Pinpoint the cell where the given text exists, returning its (x, y) midpoint coordinate. 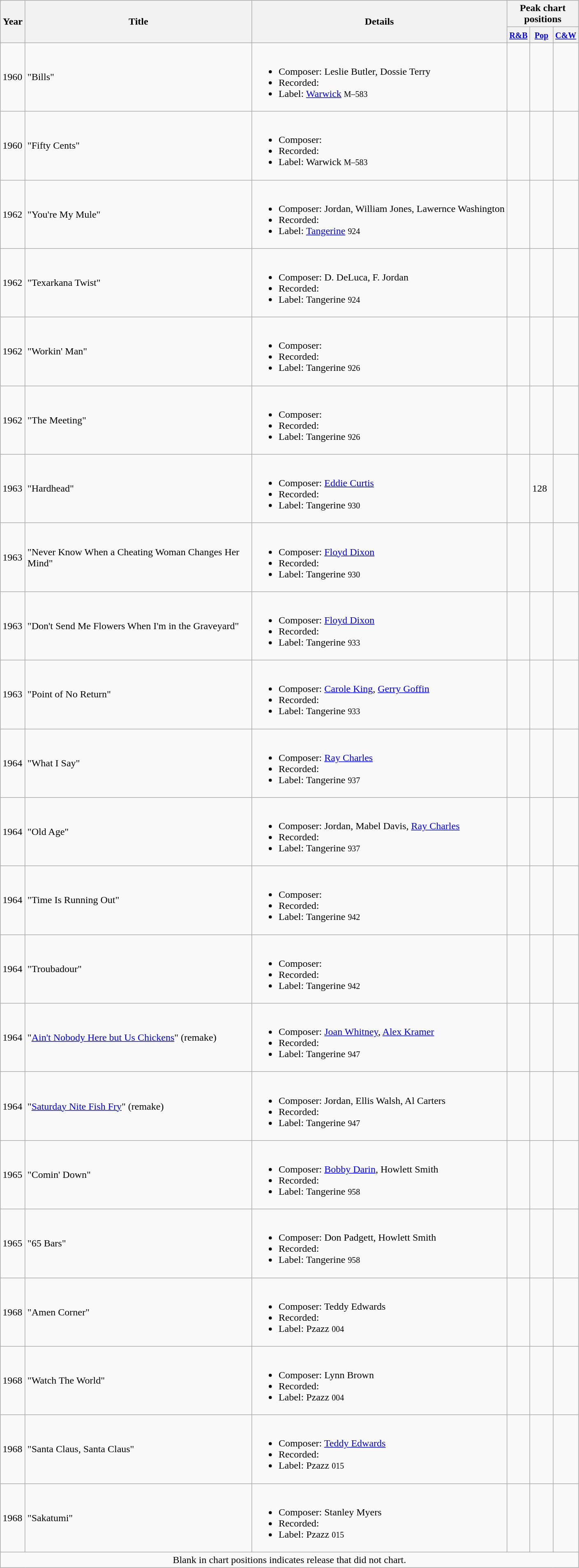
Composer: Bobby Darin, Howlett SmithRecorded:Label: Tangerine 958 (379, 1175)
"Don't Send Me Flowers When I'm in the Graveyard" (138, 626)
Composer: Teddy EdwardsRecorded:Label: Pzazz 004 (379, 1312)
"Comin' Down" (138, 1175)
"Sakatumi" (138, 1518)
"Amen Corner" (138, 1312)
"Santa Claus, Santa Claus" (138, 1449)
"Saturday Nite Fish Fry" (remake) (138, 1106)
Composer: Floyd DixonRecorded:Label: Tangerine 930 (379, 557)
Pop (542, 35)
Details (379, 21)
Composer: Carole King, Gerry GoffinRecorded:Label: Tangerine 933 (379, 694)
Title (138, 21)
"What I Say" (138, 763)
"Old Age" (138, 832)
Composer: Jordan, Ellis Walsh, Al CartersRecorded:Label: Tangerine 947 (379, 1106)
"Fifty Cents" (138, 145)
"Never Know When a Cheating Woman Changes Her Mind" (138, 557)
Composer: Floyd DixonRecorded:Label: Tangerine 933 (379, 626)
Composer: Leslie Butler, Dossie TerryRecorded:Label: Warwick M–583 (379, 77)
Composer: Joan Whitney, Alex KramerRecorded:Label: Tangerine 947 (379, 1037)
Composer: Eddie CurtisRecorded:Label: Tangerine 930 (379, 489)
Blank in chart positions indicates release that did not chart. (289, 1560)
Composer: D. DeLuca, F. JordanRecorded:Label: Tangerine 924 (379, 283)
"Ain't Nobody Here but Us Chickens" (remake) (138, 1037)
Composer: Jordan, Mabel Davis, Ray CharlesRecorded:Label: Tangerine 937 (379, 832)
Composer: Lynn BrownRecorded:Label: Pzazz 004 (379, 1381)
"Hardhead" (138, 489)
Composer: Teddy EdwardsRecorded:Label: Pzazz 015 (379, 1449)
Composer: Don Padgett, Howlett SmithRecorded:Label: Tangerine 958 (379, 1244)
"Troubadour" (138, 969)
Peak chart positions (543, 14)
Composer:Recorded:Label: Warwick M–583 (379, 145)
C&W (566, 35)
"65 Bars" (138, 1244)
Composer: Jordan, William Jones, Lawernce WashingtonRecorded:Label: Tangerine 924 (379, 214)
Composer: Ray CharlesRecorded:Label: Tangerine 937 (379, 763)
Year (13, 21)
"The Meeting" (138, 420)
"Bills" (138, 77)
R&B (519, 35)
"Time Is Running Out" (138, 900)
"Watch The World" (138, 1381)
128 (542, 489)
Composer: Stanley MyersRecorded:Label: Pzazz 015 (379, 1518)
"You're My Mule" (138, 214)
"Point of No Return" (138, 694)
"Texarkana Twist" (138, 283)
"Workin' Man" (138, 352)
